Determine the [x, y] coordinate at the center of the cell enclosing the given text.  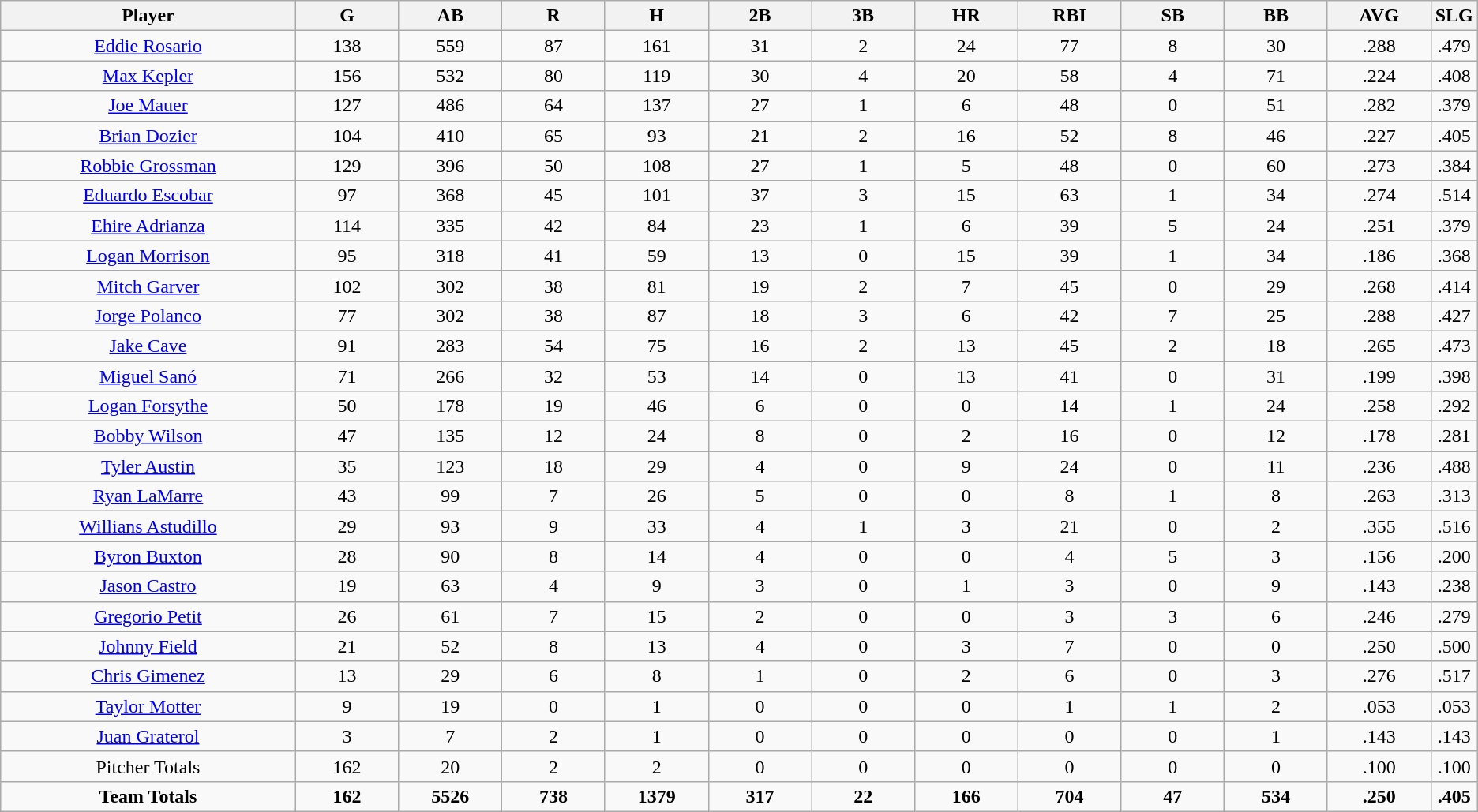
.517 [1454, 676]
.236 [1379, 466]
H [657, 16]
.276 [1379, 676]
.186 [1379, 256]
.355 [1379, 526]
.178 [1379, 436]
.281 [1454, 436]
R [554, 16]
738 [554, 796]
Logan Forsythe [148, 406]
.263 [1379, 496]
2B [760, 16]
HR [966, 16]
129 [347, 166]
99 [450, 496]
101 [657, 196]
97 [347, 196]
Logan Morrison [148, 256]
559 [450, 46]
410 [450, 136]
Joe Mauer [148, 106]
318 [450, 256]
BB [1276, 16]
Juan Graterol [148, 736]
Byron Buxton [148, 556]
Gregorio Petit [148, 616]
108 [657, 166]
35 [347, 466]
Chris Gimenez [148, 676]
123 [450, 466]
Mitch Garver [148, 286]
81 [657, 286]
114 [347, 226]
32 [554, 376]
.265 [1379, 346]
75 [657, 346]
.227 [1379, 136]
AVG [1379, 16]
Pitcher Totals [148, 766]
102 [347, 286]
Max Kepler [148, 76]
28 [347, 556]
AB [450, 16]
.246 [1379, 616]
.292 [1454, 406]
53 [657, 376]
317 [760, 796]
266 [450, 376]
.273 [1379, 166]
54 [554, 346]
127 [347, 106]
90 [450, 556]
.408 [1454, 76]
84 [657, 226]
60 [1276, 166]
.200 [1454, 556]
Player [148, 16]
22 [864, 796]
Johnny Field [148, 646]
.199 [1379, 376]
.500 [1454, 646]
137 [657, 106]
.313 [1454, 496]
135 [450, 436]
.479 [1454, 46]
3B [864, 16]
Miguel Sanó [148, 376]
.274 [1379, 196]
23 [760, 226]
Willians Astudillo [148, 526]
SLG [1454, 16]
25 [1276, 316]
43 [347, 496]
.384 [1454, 166]
.258 [1379, 406]
Ryan LaMarre [148, 496]
Jason Castro [148, 586]
33 [657, 526]
58 [1069, 76]
.414 [1454, 286]
.282 [1379, 106]
104 [347, 136]
Jake Cave [148, 346]
.427 [1454, 316]
1379 [657, 796]
95 [347, 256]
SB [1173, 16]
61 [450, 616]
119 [657, 76]
Jorge Polanco [148, 316]
534 [1276, 796]
65 [554, 136]
138 [347, 46]
Robbie Grossman [148, 166]
.224 [1379, 76]
RBI [1069, 16]
Team Totals [148, 796]
166 [966, 796]
335 [450, 226]
704 [1069, 796]
G [347, 16]
.368 [1454, 256]
.268 [1379, 286]
59 [657, 256]
Tyler Austin [148, 466]
156 [347, 76]
Brian Dozier [148, 136]
.398 [1454, 376]
Eddie Rosario [148, 46]
.514 [1454, 196]
Ehire Adrianza [148, 226]
.251 [1379, 226]
.473 [1454, 346]
80 [554, 76]
283 [450, 346]
64 [554, 106]
Eduardo Escobar [148, 196]
178 [450, 406]
37 [760, 196]
91 [347, 346]
161 [657, 46]
Taylor Motter [148, 706]
51 [1276, 106]
5526 [450, 796]
.156 [1379, 556]
486 [450, 106]
.516 [1454, 526]
396 [450, 166]
11 [1276, 466]
532 [450, 76]
Bobby Wilson [148, 436]
.279 [1454, 616]
368 [450, 196]
.488 [1454, 466]
.238 [1454, 586]
